Search for the cell housing the specified text and yield its [x, y] center coordinate. 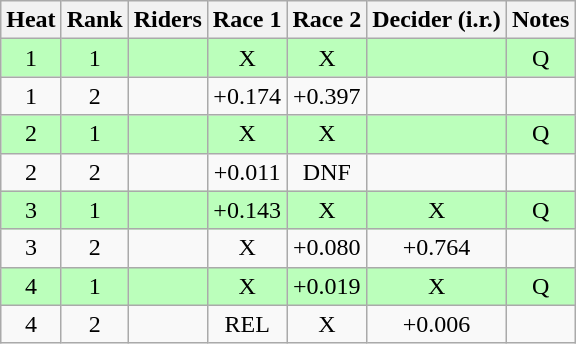
+0.174 [247, 96]
Heat [31, 20]
+0.019 [327, 286]
+0.143 [247, 210]
+0.080 [327, 248]
REL [247, 324]
DNF [327, 172]
Rank [94, 20]
+0.011 [247, 172]
Decider (i.r.) [437, 20]
Race 1 [247, 20]
+0.006 [437, 324]
+0.397 [327, 96]
Riders [168, 20]
Race 2 [327, 20]
Notes [540, 20]
+0.764 [437, 248]
